Pinpoint the cell where the given text exists, returning its [x, y] midpoint coordinate. 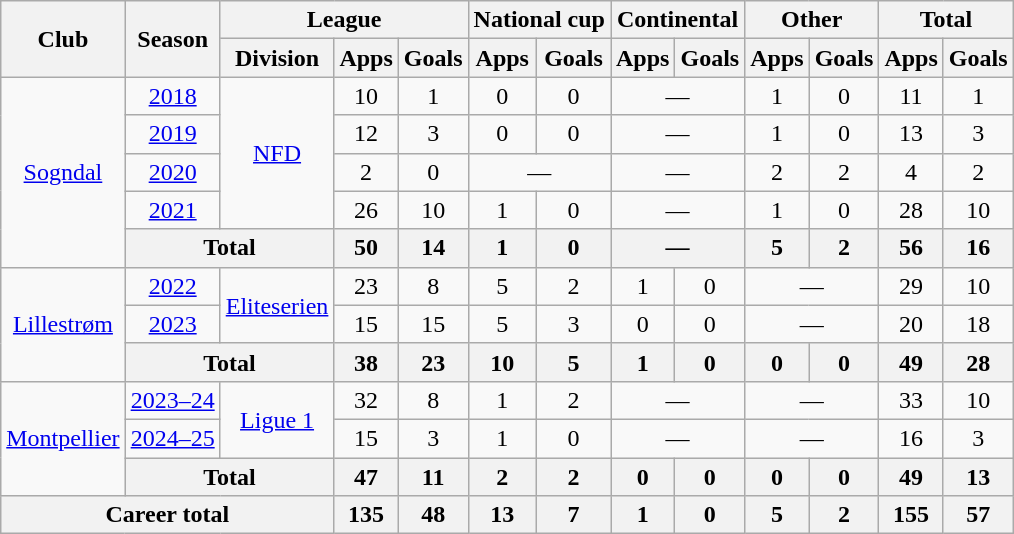
2024–25 [172, 438]
Other [812, 20]
57 [978, 515]
4 [911, 172]
Ligue 1 [277, 419]
2019 [172, 134]
NFD [277, 153]
7 [573, 515]
Division [277, 58]
26 [366, 210]
12 [366, 134]
47 [366, 477]
2021 [172, 210]
Eliteserien [277, 305]
33 [911, 400]
2018 [172, 96]
2023 [172, 324]
135 [366, 515]
Career total [168, 515]
48 [433, 515]
Continental [677, 20]
Lillestrøm [63, 324]
League [344, 20]
National cup [539, 20]
Sogndal [63, 172]
32 [366, 400]
2020 [172, 172]
Club [63, 39]
2022 [172, 286]
50 [366, 248]
18 [978, 324]
20 [911, 324]
56 [911, 248]
Montpellier [63, 438]
2023–24 [172, 400]
155 [911, 515]
14 [433, 248]
38 [366, 362]
Season [172, 39]
29 [911, 286]
